Return the (X, Y) coordinate for the center point of the cell that contains the specified text.  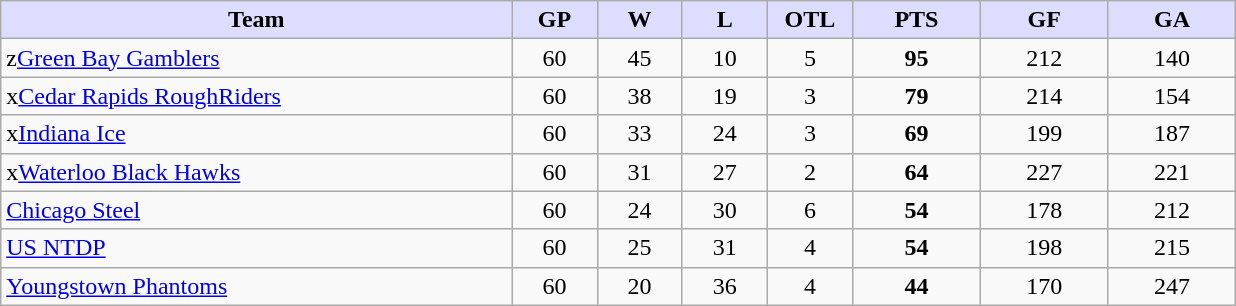
44 (917, 286)
Youngstown Phantoms (256, 286)
W (640, 20)
OTL (810, 20)
69 (917, 134)
20 (640, 286)
GA (1172, 20)
198 (1044, 248)
79 (917, 96)
xCedar Rapids RoughRiders (256, 96)
178 (1044, 210)
Chicago Steel (256, 210)
227 (1044, 172)
xIndiana Ice (256, 134)
170 (1044, 286)
Team (256, 20)
PTS (917, 20)
199 (1044, 134)
2 (810, 172)
10 (724, 58)
214 (1044, 96)
140 (1172, 58)
33 (640, 134)
19 (724, 96)
GF (1044, 20)
45 (640, 58)
xWaterloo Black Hawks (256, 172)
215 (1172, 248)
5 (810, 58)
6 (810, 210)
154 (1172, 96)
36 (724, 286)
187 (1172, 134)
GP (554, 20)
US NTDP (256, 248)
64 (917, 172)
27 (724, 172)
25 (640, 248)
38 (640, 96)
30 (724, 210)
L (724, 20)
247 (1172, 286)
221 (1172, 172)
95 (917, 58)
zGreen Bay Gamblers (256, 58)
